Identify which cell holds the provided text, then report its (X, Y) central coordinate. 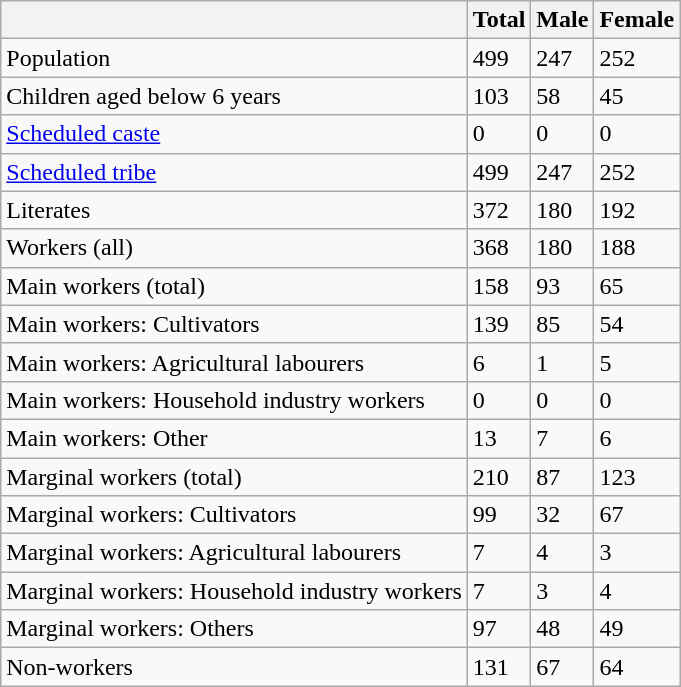
Marginal workers (total) (234, 477)
64 (637, 667)
Marginal workers: Others (234, 629)
Scheduled tribe (234, 172)
Main workers: Agricultural labourers (234, 362)
1 (562, 362)
45 (637, 96)
85 (562, 324)
58 (562, 96)
Marginal workers: Household industry workers (234, 591)
Marginal workers: Agricultural labourers (234, 553)
188 (637, 248)
93 (562, 286)
Workers (all) (234, 248)
65 (637, 286)
13 (499, 438)
Main workers: Household industry workers (234, 400)
Main workers (total) (234, 286)
Main workers: Cultivators (234, 324)
368 (499, 248)
158 (499, 286)
87 (562, 477)
210 (499, 477)
Marginal workers: Cultivators (234, 515)
5 (637, 362)
48 (562, 629)
Male (562, 20)
Children aged below 6 years (234, 96)
Literates (234, 210)
99 (499, 515)
54 (637, 324)
131 (499, 667)
192 (637, 210)
103 (499, 96)
Main workers: Other (234, 438)
Non-workers (234, 667)
32 (562, 515)
49 (637, 629)
139 (499, 324)
123 (637, 477)
Female (637, 20)
Total (499, 20)
97 (499, 629)
Scheduled caste (234, 134)
372 (499, 210)
Population (234, 58)
